Extract the [X, Y] coordinate from the center of the cell holding the provided text.  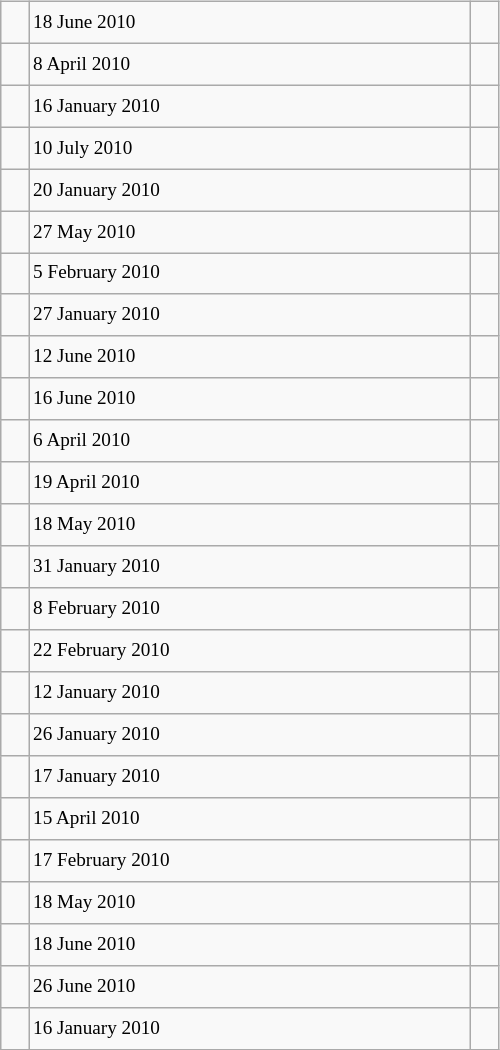
19 April 2010 [249, 483]
17 January 2010 [249, 777]
8 April 2010 [249, 64]
22 February 2010 [249, 651]
12 June 2010 [249, 357]
15 April 2010 [249, 819]
26 January 2010 [249, 735]
20 January 2010 [249, 190]
31 January 2010 [249, 567]
17 February 2010 [249, 861]
8 February 2010 [249, 609]
16 June 2010 [249, 399]
27 January 2010 [249, 315]
6 April 2010 [249, 441]
10 July 2010 [249, 148]
12 January 2010 [249, 693]
26 June 2010 [249, 986]
27 May 2010 [249, 232]
5 February 2010 [249, 274]
